Locate the cell with the specified text and output its [x, y] center coordinate. 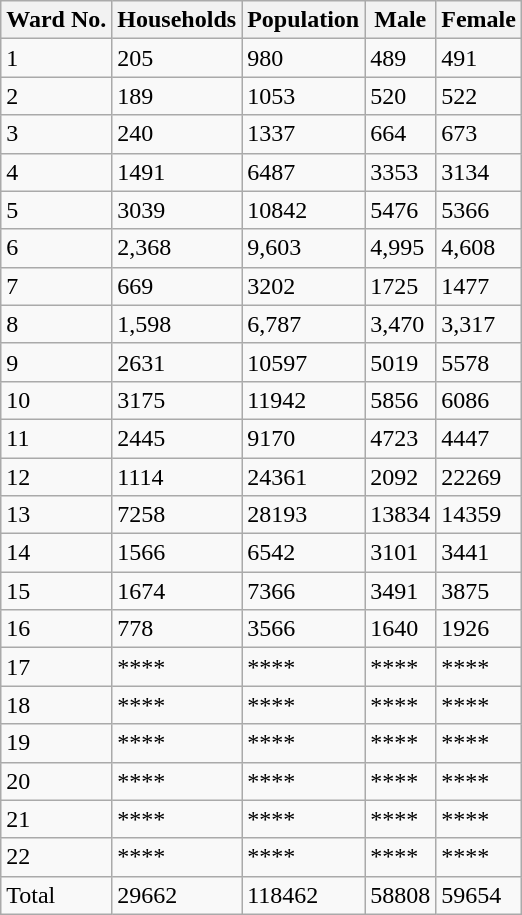
18 [56, 705]
Households [177, 20]
20 [56, 781]
3 [56, 134]
15 [56, 591]
Ward No. [56, 20]
1477 [479, 286]
4723 [400, 438]
12 [56, 477]
11942 [304, 400]
3134 [479, 172]
3353 [400, 172]
2 [56, 96]
3491 [400, 591]
3039 [177, 210]
1 [56, 58]
22 [56, 857]
9170 [304, 438]
29662 [177, 895]
1053 [304, 96]
21 [56, 819]
19 [56, 743]
1566 [177, 553]
1337 [304, 134]
1640 [400, 629]
673 [479, 134]
5 [56, 210]
491 [479, 58]
10842 [304, 210]
3875 [479, 591]
3101 [400, 553]
4 [56, 172]
Total [56, 895]
778 [177, 629]
669 [177, 286]
Population [304, 20]
664 [400, 134]
6086 [479, 400]
9 [56, 362]
4,608 [479, 248]
14359 [479, 515]
980 [304, 58]
8 [56, 324]
1114 [177, 477]
Female [479, 20]
189 [177, 96]
7258 [177, 515]
24361 [304, 477]
5366 [479, 210]
2092 [400, 477]
4,995 [400, 248]
118462 [304, 895]
59654 [479, 895]
5856 [400, 400]
28193 [304, 515]
16 [56, 629]
9,603 [304, 248]
6542 [304, 553]
1,598 [177, 324]
5578 [479, 362]
240 [177, 134]
5476 [400, 210]
7366 [304, 591]
6,787 [304, 324]
1725 [400, 286]
3,470 [400, 324]
520 [400, 96]
2,368 [177, 248]
58808 [400, 895]
489 [400, 58]
3441 [479, 553]
2631 [177, 362]
13834 [400, 515]
3566 [304, 629]
205 [177, 58]
2445 [177, 438]
6 [56, 248]
3,317 [479, 324]
1926 [479, 629]
6487 [304, 172]
1674 [177, 591]
522 [479, 96]
11 [56, 438]
22269 [479, 477]
10597 [304, 362]
3202 [304, 286]
5019 [400, 362]
3175 [177, 400]
17 [56, 667]
14 [56, 553]
7 [56, 286]
Male [400, 20]
13 [56, 515]
10 [56, 400]
4447 [479, 438]
1491 [177, 172]
